Scan for the cell matching the given text and deliver its (x, y) coordinate at center. 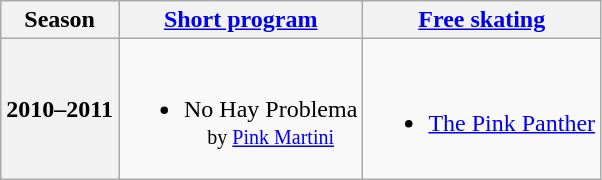
Free skating (482, 20)
No Hay Problema by Pink Martini (240, 109)
Season (60, 20)
Short program (240, 20)
The Pink Panther (482, 109)
2010–2011 (60, 109)
